Pinpoint the cell where the given text exists, returning its (x, y) midpoint coordinate. 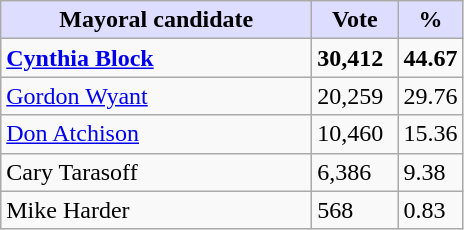
Don Atchison (156, 134)
6,386 (355, 172)
30,412 (355, 58)
Gordon Wyant (156, 96)
% (430, 20)
Vote (355, 20)
15.36 (430, 134)
Mayoral candidate (156, 20)
Cynthia Block (156, 58)
44.67 (430, 58)
568 (355, 210)
10,460 (355, 134)
9.38 (430, 172)
29.76 (430, 96)
0.83 (430, 210)
Mike Harder (156, 210)
Cary Tarasoff (156, 172)
20,259 (355, 96)
